For the text-containing cell, return its midpoint in (X, Y) coordinate format. 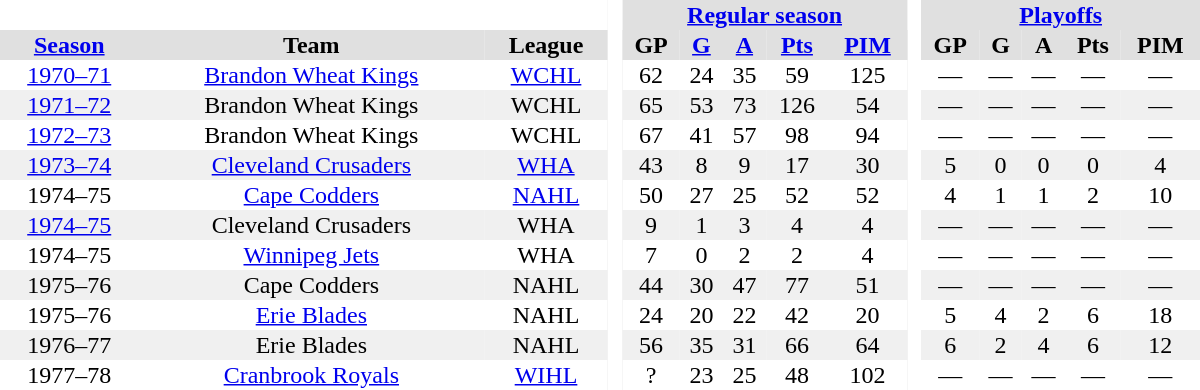
56 (651, 345)
Cranbrook Royals (311, 375)
41 (702, 135)
8 (702, 165)
Team (311, 45)
44 (651, 285)
3 (744, 225)
League (546, 45)
10 (1160, 195)
50 (651, 195)
48 (797, 375)
27 (702, 195)
Season (69, 45)
53 (702, 105)
12 (1160, 345)
57 (744, 135)
62 (651, 75)
31 (744, 345)
1971–72 (69, 105)
94 (868, 135)
17 (797, 165)
73 (744, 105)
102 (868, 375)
126 (797, 105)
1976–77 (69, 345)
47 (744, 285)
Playoffs (1060, 15)
65 (651, 105)
59 (797, 75)
? (651, 375)
64 (868, 345)
66 (797, 345)
77 (797, 285)
43 (651, 165)
1977–78 (69, 375)
1972–73 (69, 135)
42 (797, 315)
Winnipeg Jets (311, 255)
98 (797, 135)
22 (744, 315)
51 (868, 285)
Regular season (764, 15)
1970–71 (69, 75)
18 (1160, 315)
WIHL (546, 375)
1973–74 (69, 165)
67 (651, 135)
54 (868, 105)
7 (651, 255)
23 (702, 375)
125 (868, 75)
